Scan for the cell matching the given text and deliver its (X, Y) coordinate at center. 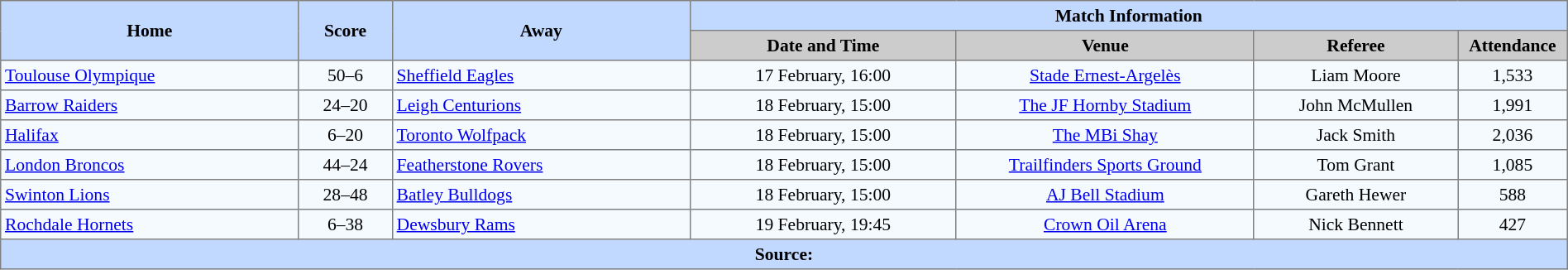
Away (541, 31)
Sheffield Eagles (541, 75)
24–20 (346, 105)
427 (1513, 224)
Toronto Wolfpack (541, 135)
28–48 (346, 195)
Source: (784, 254)
Jack Smith (1355, 135)
Liam Moore (1355, 75)
Swinton Lions (150, 195)
The MBi Shay (1105, 135)
Rochdale Hornets (150, 224)
Home (150, 31)
588 (1513, 195)
Stade Ernest-Argelès (1105, 75)
6–38 (346, 224)
50–6 (346, 75)
Referee (1355, 46)
44–24 (346, 165)
Date and Time (823, 46)
Leigh Centurions (541, 105)
Trailfinders Sports Ground (1105, 165)
1,085 (1513, 165)
2,036 (1513, 135)
The JF Hornby Stadium (1105, 105)
17 February, 16:00 (823, 75)
Attendance (1513, 46)
Featherstone Rovers (541, 165)
Venue (1105, 46)
Match Information (1128, 16)
Dewsbury Rams (541, 224)
Tom Grant (1355, 165)
Batley Bulldogs (541, 195)
Halifax (150, 135)
Score (346, 31)
1,533 (1513, 75)
19 February, 19:45 (823, 224)
Barrow Raiders (150, 105)
London Broncos (150, 165)
Toulouse Olympique (150, 75)
John McMullen (1355, 105)
1,991 (1513, 105)
Crown Oil Arena (1105, 224)
AJ Bell Stadium (1105, 195)
Nick Bennett (1355, 224)
6–20 (346, 135)
Gareth Hewer (1355, 195)
